Provide the [X, Y] coordinate of the cell's center where the given text is located.  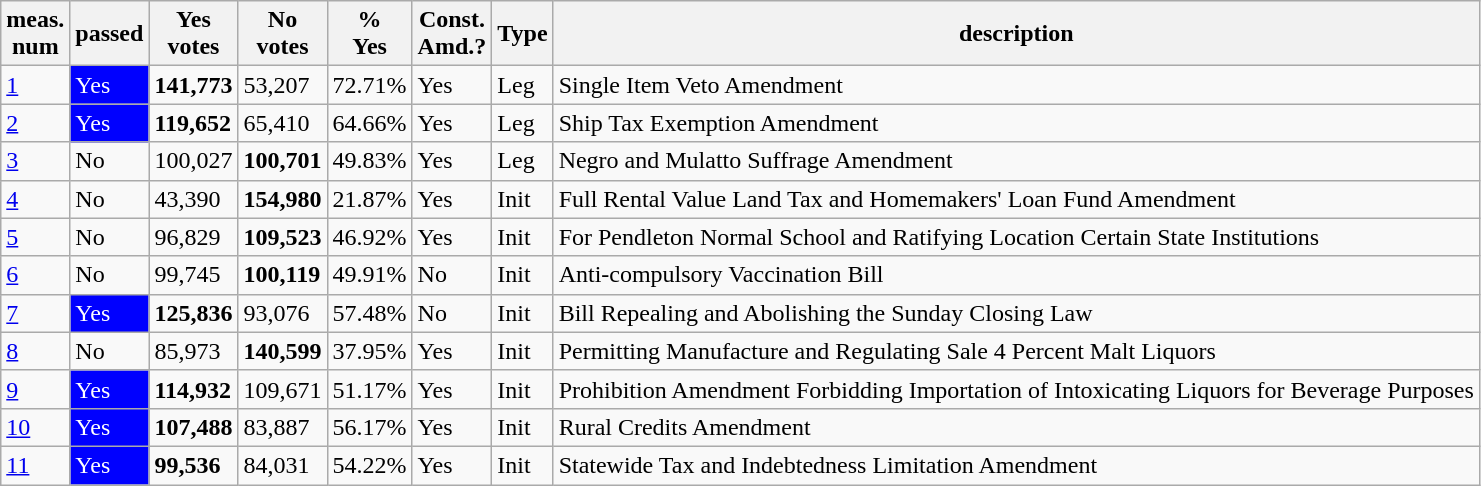
100,119 [282, 275]
83,887 [282, 427]
9 [36, 389]
4 [36, 199]
140,599 [282, 351]
3 [36, 161]
Type [522, 34]
5 [36, 237]
Single Item Veto Amendment [1016, 85]
64.66% [370, 123]
description [1016, 34]
Negro and Mulatto Suffrage Amendment [1016, 161]
10 [36, 427]
2 [36, 123]
Permitting Manufacture and Regulating Sale 4 Percent Malt Liquors [1016, 351]
93,076 [282, 313]
49.91% [370, 275]
Bill Repealing and Abolishing the Sunday Closing Law [1016, 313]
Yesvotes [194, 34]
100,701 [282, 161]
%Yes [370, 34]
99,536 [194, 465]
114,932 [194, 389]
Full Rental Value Land Tax and Homemakers' Loan Fund Amendment [1016, 199]
meas.num [36, 34]
7 [36, 313]
passed [110, 34]
53,207 [282, 85]
119,652 [194, 123]
Const.Amd.? [452, 34]
65,410 [282, 123]
141,773 [194, 85]
49.83% [370, 161]
57.48% [370, 313]
125,836 [194, 313]
6 [36, 275]
46.92% [370, 237]
54.22% [370, 465]
1 [36, 85]
100,027 [194, 161]
51.17% [370, 389]
For Pendleton Normal School and Ratifying Location Certain State Institutions [1016, 237]
85,973 [194, 351]
21.87% [370, 199]
56.17% [370, 427]
96,829 [194, 237]
43,390 [194, 199]
109,523 [282, 237]
Anti-compulsory Vaccination Bill [1016, 275]
11 [36, 465]
109,671 [282, 389]
72.71% [370, 85]
Rural Credits Amendment [1016, 427]
Prohibition Amendment Forbidding Importation of Intoxicating Liquors for Beverage Purposes [1016, 389]
Statewide Tax and Indebtedness Limitation Amendment [1016, 465]
Ship Tax Exemption Amendment [1016, 123]
107,488 [194, 427]
99,745 [194, 275]
154,980 [282, 199]
37.95% [370, 351]
8 [36, 351]
Novotes [282, 34]
84,031 [282, 465]
